For the text-containing cell, return its midpoint in (X, Y) coordinate format. 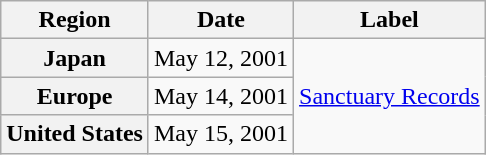
Europe (75, 96)
United States (75, 134)
Sanctuary Records (390, 96)
Label (390, 20)
May 12, 2001 (220, 58)
May 14, 2001 (220, 96)
Region (75, 20)
May 15, 2001 (220, 134)
Japan (75, 58)
Date (220, 20)
